Scan for the cell matching the given text and deliver its (x, y) coordinate at center. 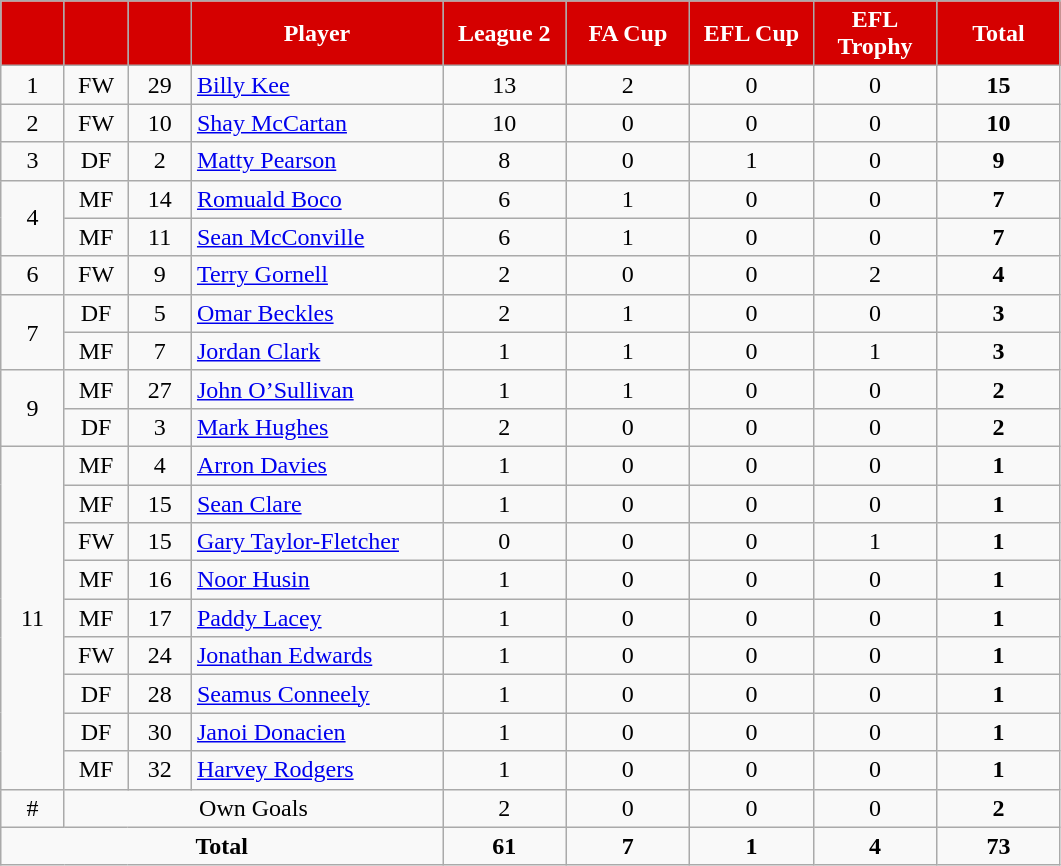
28 (160, 694)
Seamus Conneely (316, 694)
Sean Clare (316, 503)
# (33, 808)
Jordan Clark (316, 351)
61 (504, 846)
Omar Beckles (316, 313)
Jonathan Edwards (316, 656)
29 (160, 85)
EFL Trophy (875, 34)
Noor Husin (316, 580)
27 (160, 389)
73 (999, 846)
Terry Gornell (316, 275)
Matty Pearson (316, 161)
5 (160, 313)
17 (160, 618)
Own Goals (253, 808)
8 (504, 161)
14 (160, 199)
13 (504, 85)
24 (160, 656)
EFL Cup (752, 34)
32 (160, 770)
30 (160, 732)
16 (160, 580)
Gary Taylor-Fletcher (316, 542)
Shay McCartan (316, 123)
Mark Hughes (316, 427)
Harvey Rodgers (316, 770)
Romuald Boco (316, 199)
Sean McConville (316, 237)
Billy Kee (316, 85)
FA Cup (628, 34)
Paddy Lacey (316, 618)
Arron Davies (316, 465)
League 2 (504, 34)
Janoi Donacien (316, 732)
Player (316, 34)
John O’Sullivan (316, 389)
